Output the [x, y] coordinate of the center of the cell containing the given text.  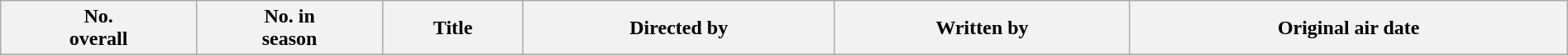
No. inseason [289, 28]
Directed by [678, 28]
No.overall [99, 28]
Written by [982, 28]
Title [453, 28]
Original air date [1348, 28]
